Provide the [X, Y] coordinate of the cell's center where the given text is located.  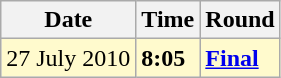
27 July 2010 [68, 58]
Round [240, 20]
Final [240, 58]
Time [168, 20]
Date [68, 20]
8:05 [168, 58]
